Scan for the cell matching the given text and deliver its (X, Y) coordinate at center. 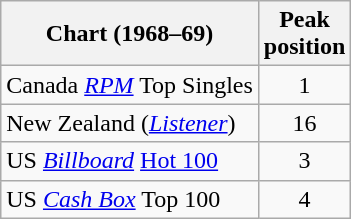
US Cash Box Top 100 (130, 199)
1 (304, 85)
US Billboard Hot 100 (130, 161)
Peakposition (304, 34)
Canada RPM Top Singles (130, 85)
Chart (1968–69) (130, 34)
New Zealand (Listener) (130, 123)
16 (304, 123)
3 (304, 161)
4 (304, 199)
